Output the (x, y) coordinate of the center of the cell containing the given text.  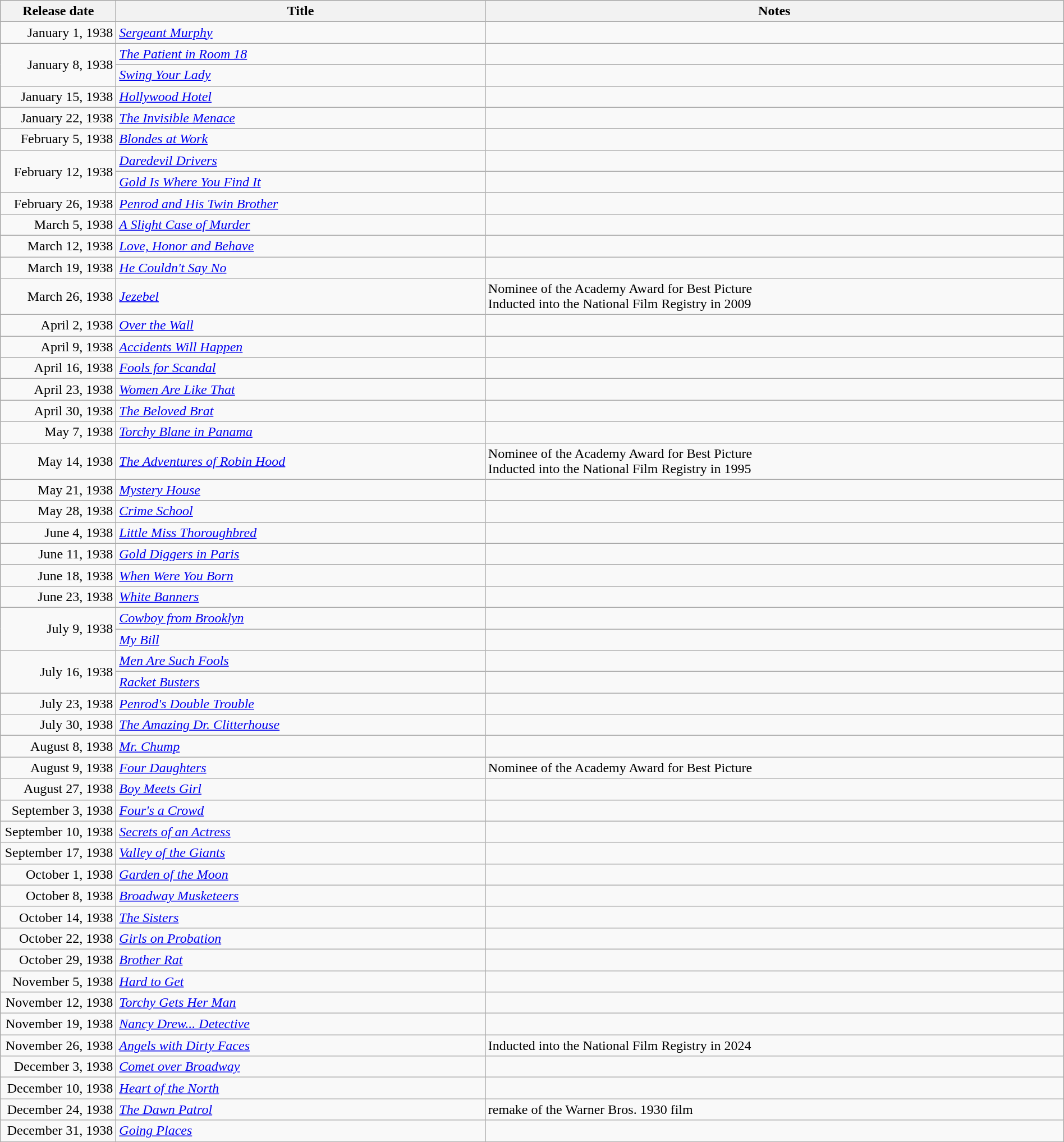
November 19, 1938 (58, 1024)
He Couldn't Say No (301, 268)
A Slight Case of Murder (301, 224)
February 12, 1938 (58, 171)
Nominee of the Academy Award for Best PictureInducted into the National Film Registry in 1995 (774, 461)
Title (301, 11)
Sergeant Murphy (301, 33)
Nancy Drew... Detective (301, 1024)
Mr. Chump (301, 746)
Going Places (301, 1131)
White Banners (301, 597)
Angels with Dirty Faces (301, 1045)
August 27, 1938 (58, 789)
Girls on Probation (301, 938)
Racket Busters (301, 682)
Nominee of the Academy Award for Best Picture (774, 768)
Four Daughters (301, 768)
August 8, 1938 (58, 746)
January 22, 1938 (58, 118)
July 30, 1938 (58, 725)
Blondes at Work (301, 139)
Nominee of the Academy Award for Best PictureInducted into the National Film Registry in 2009 (774, 296)
When Were You Born (301, 575)
Release date (58, 11)
Inducted into the National Film Registry in 2024 (774, 1045)
Women Are Like That (301, 389)
Cowboy from Brooklyn (301, 618)
July 9, 1938 (58, 629)
October 29, 1938 (58, 960)
April 9, 1938 (58, 347)
Broadway Musketeers (301, 896)
July 16, 1938 (58, 672)
November 12, 1938 (58, 1003)
Torchy Gets Her Man (301, 1003)
Valley of the Giants (301, 853)
Penrod's Double Trouble (301, 704)
October 8, 1938 (58, 896)
Men Are Such Fools (301, 661)
Little Miss Thoroughbred (301, 533)
October 1, 1938 (58, 874)
March 12, 1938 (58, 246)
July 23, 1938 (58, 704)
My Bill (301, 639)
Hard to Get (301, 982)
Heart of the North (301, 1088)
Gold Diggers in Paris (301, 554)
The Amazing Dr. Clitterhouse (301, 725)
Fools for Scandal (301, 368)
The Dawn Patrol (301, 1109)
September 17, 1938 (58, 853)
January 1, 1938 (58, 33)
December 3, 1938 (58, 1067)
Four's a Crowd (301, 810)
February 26, 1938 (58, 203)
February 5, 1938 (58, 139)
Gold Is Where You Find It (301, 182)
Hollywood Hotel (301, 97)
Love, Honor and Behave (301, 246)
The Sisters (301, 917)
Accidents Will Happen (301, 347)
Jezebel (301, 296)
August 9, 1938 (58, 768)
January 8, 1938 (58, 65)
Boy Meets Girl (301, 789)
April 23, 1938 (58, 389)
The Invisible Menace (301, 118)
Daredevil Drivers (301, 160)
June 18, 1938 (58, 575)
Notes (774, 11)
June 4, 1938 (58, 533)
September 10, 1938 (58, 832)
Comet over Broadway (301, 1067)
Over the Wall (301, 325)
March 26, 1938 (58, 296)
January 15, 1938 (58, 97)
Mystery House (301, 490)
The Patient in Room 18 (301, 54)
April 2, 1938 (58, 325)
March 5, 1938 (58, 224)
April 30, 1938 (58, 411)
March 19, 1938 (58, 268)
Garden of the Moon (301, 874)
October 22, 1938 (58, 938)
May 21, 1938 (58, 490)
remake of the Warner Bros. 1930 film (774, 1109)
The Adventures of Robin Hood (301, 461)
May 14, 1938 (58, 461)
December 10, 1938 (58, 1088)
Crime School (301, 511)
May 28, 1938 (58, 511)
May 7, 1938 (58, 432)
June 23, 1938 (58, 597)
October 14, 1938 (58, 917)
The Beloved Brat (301, 411)
December 24, 1938 (58, 1109)
Torchy Blane in Panama (301, 432)
December 31, 1938 (58, 1131)
April 16, 1938 (58, 368)
Brother Rat (301, 960)
November 26, 1938 (58, 1045)
Swing Your Lady (301, 75)
November 5, 1938 (58, 982)
Secrets of an Actress (301, 832)
Penrod and His Twin Brother (301, 203)
June 11, 1938 (58, 554)
September 3, 1938 (58, 810)
